Find where the given text appears and provide that cell's center as (x, y) coordinate. 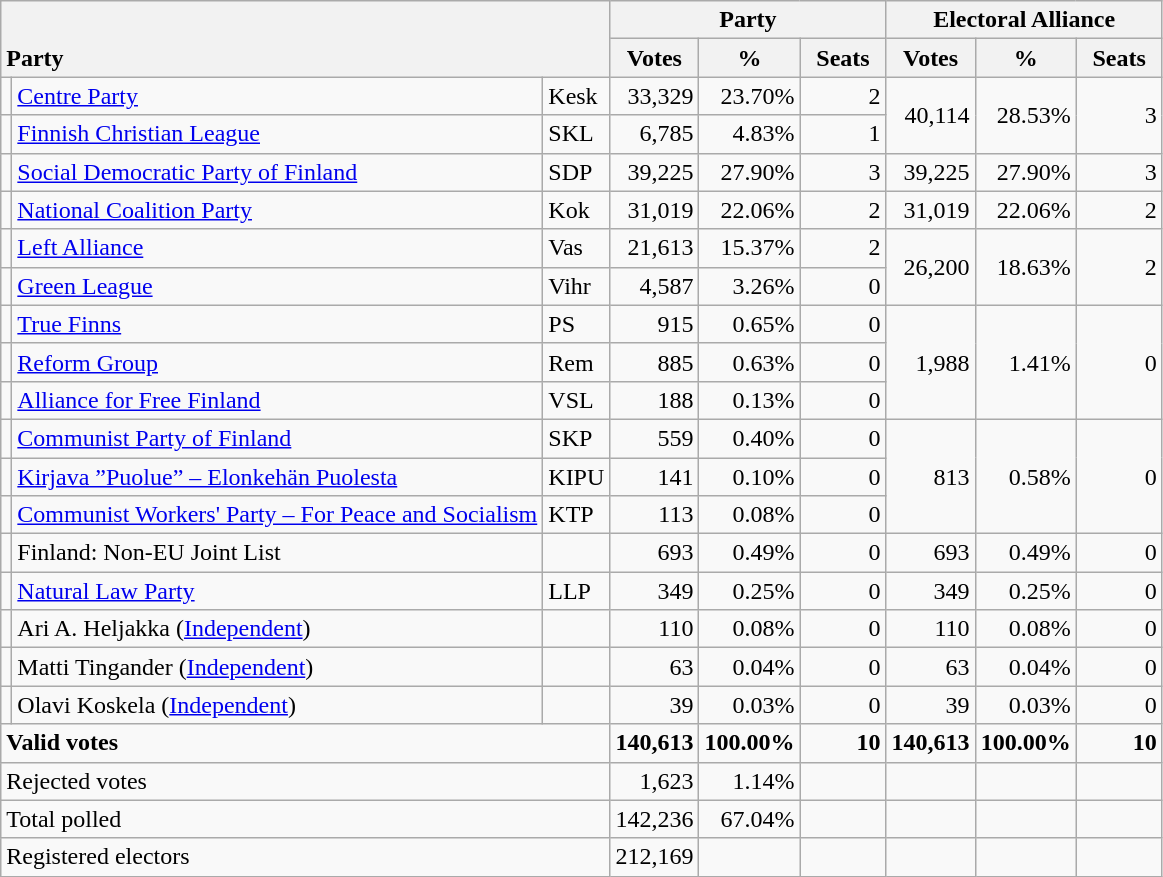
4.83% (750, 134)
0.58% (1026, 476)
1 (843, 134)
SDP (576, 172)
559 (654, 438)
Rem (576, 362)
Left Alliance (278, 248)
33,329 (654, 96)
Vihr (576, 286)
Registered electors (306, 857)
113 (654, 515)
3.26% (750, 286)
Alliance for Free Finland (278, 400)
Total polled (306, 819)
Communist Party of Finland (278, 438)
6,785 (654, 134)
Ari A. Heljakka (Independent) (278, 629)
0.10% (750, 477)
18.63% (1026, 267)
67.04% (750, 819)
23.70% (750, 96)
Matti Tingander (Independent) (278, 667)
SKP (576, 438)
Natural Law Party (278, 591)
1.41% (1026, 362)
Finnish Christian League (278, 134)
21,613 (654, 248)
1,988 (930, 362)
Kesk (576, 96)
40,114 (930, 115)
141 (654, 477)
SKL (576, 134)
15.37% (750, 248)
28.53% (1026, 115)
1,623 (654, 781)
VSL (576, 400)
LLP (576, 591)
PS (576, 324)
Finland: Non-EU Joint List (278, 553)
0.65% (750, 324)
4,587 (654, 286)
0.40% (750, 438)
KIPU (576, 477)
Kirjava ”Puolue” – Elonkehän Puolesta (278, 477)
Reform Group (278, 362)
Green League (278, 286)
KTP (576, 515)
813 (930, 476)
Olavi Koskela (Independent) (278, 705)
National Coalition Party (278, 210)
Valid votes (306, 743)
0.63% (750, 362)
Centre Party (278, 96)
Electoral Alliance (1024, 20)
212,169 (654, 857)
Kok (576, 210)
885 (654, 362)
Vas (576, 248)
Communist Workers' Party – For Peace and Socialism (278, 515)
Social Democratic Party of Finland (278, 172)
915 (654, 324)
26,200 (930, 267)
True Finns (278, 324)
142,236 (654, 819)
188 (654, 400)
Rejected votes (306, 781)
1.14% (750, 781)
0.13% (750, 400)
